Return (X, Y) of the center of cell containing provided text 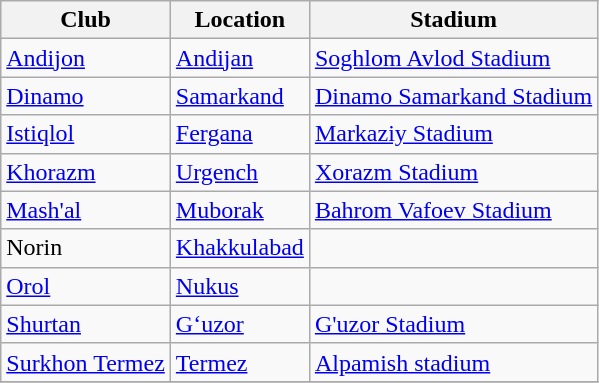
Location (240, 20)
Nukus (240, 286)
Orol (86, 286)
Stadium (453, 20)
Andijon (86, 58)
Bahrom Vafoev Stadium (453, 210)
Mash'al (86, 210)
Dinamo (86, 96)
Samarkand (240, 96)
Norin (86, 248)
Muborak (240, 210)
Termez (240, 362)
Urgench (240, 172)
G'uzor Stadium (453, 324)
Markaziy Stadium (453, 134)
Surkhon Termez (86, 362)
Istiqlol (86, 134)
Dinamo Samarkand Stadium (453, 96)
Soghlom Avlod Stadium (453, 58)
Andijan (240, 58)
Khorazm (86, 172)
Alpamish stadium (453, 362)
Club (86, 20)
Fergana (240, 134)
Khakkulabad (240, 248)
G‘uzor (240, 324)
Xorazm Stadium (453, 172)
Shurtan (86, 324)
